Output the [x, y] coordinate of the center of the cell containing the given text.  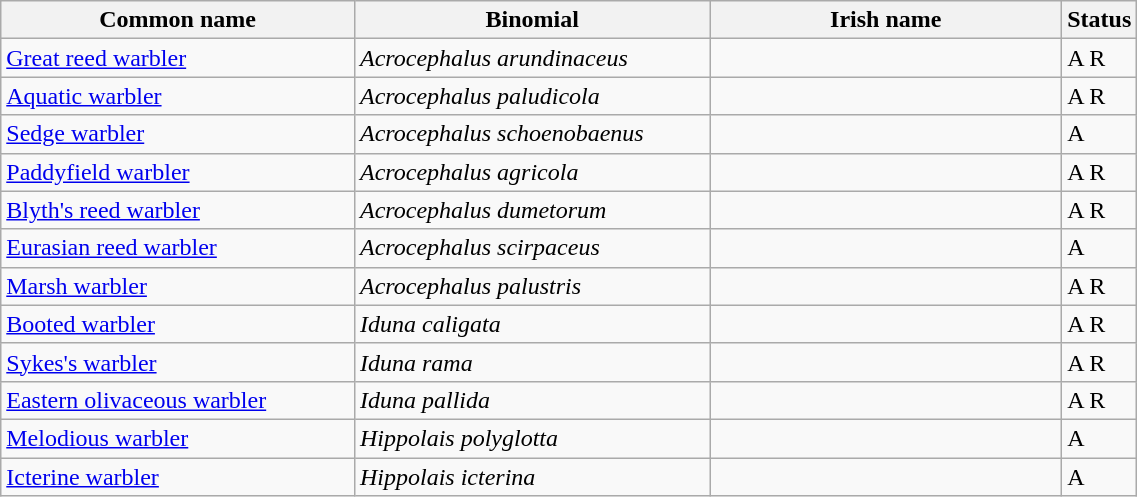
Acrocephalus palustris [532, 286]
Booted warbler [178, 324]
Icterine warbler [178, 477]
Sedge warbler [178, 134]
Hippolais polyglotta [532, 438]
Blyth's reed warbler [178, 210]
Hippolais icterina [532, 477]
Iduna caligata [532, 324]
Common name [178, 20]
Marsh warbler [178, 286]
Acrocephalus schoenobaenus [532, 134]
Acrocephalus paludicola [532, 96]
Eurasian reed warbler [178, 248]
Iduna pallida [532, 400]
Great reed warbler [178, 58]
Eastern olivaceous warbler [178, 400]
Melodious warbler [178, 438]
Status [1100, 20]
Acrocephalus agricola [532, 172]
Acrocephalus arundinaceus [532, 58]
Sykes's warbler [178, 362]
Acrocephalus scirpaceus [532, 248]
Acrocephalus dumetorum [532, 210]
Iduna rama [532, 362]
Aquatic warbler [178, 96]
Paddyfield warbler [178, 172]
Irish name [886, 20]
Binomial [532, 20]
